Return the (X, Y) coordinate for the center point of the cell that contains the specified text.  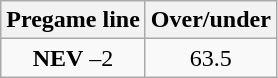
Pregame line (74, 20)
63.5 (210, 58)
NEV –2 (74, 58)
Over/under (210, 20)
